Extract the [X, Y] coordinate from the center of the cell holding the provided text.  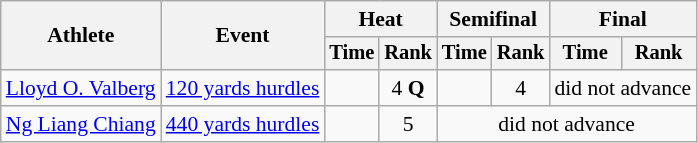
Final [622, 19]
Athlete [81, 36]
4 [521, 88]
4 Q [408, 88]
120 yards hurdles [243, 88]
Lloyd O. Valberg [81, 88]
5 [408, 124]
440 yards hurdles [243, 124]
Event [243, 36]
Ng Liang Chiang [81, 124]
Heat [380, 19]
Semifinal [493, 19]
